Extract the [x, y] coordinate from the center of the cell holding the provided text.  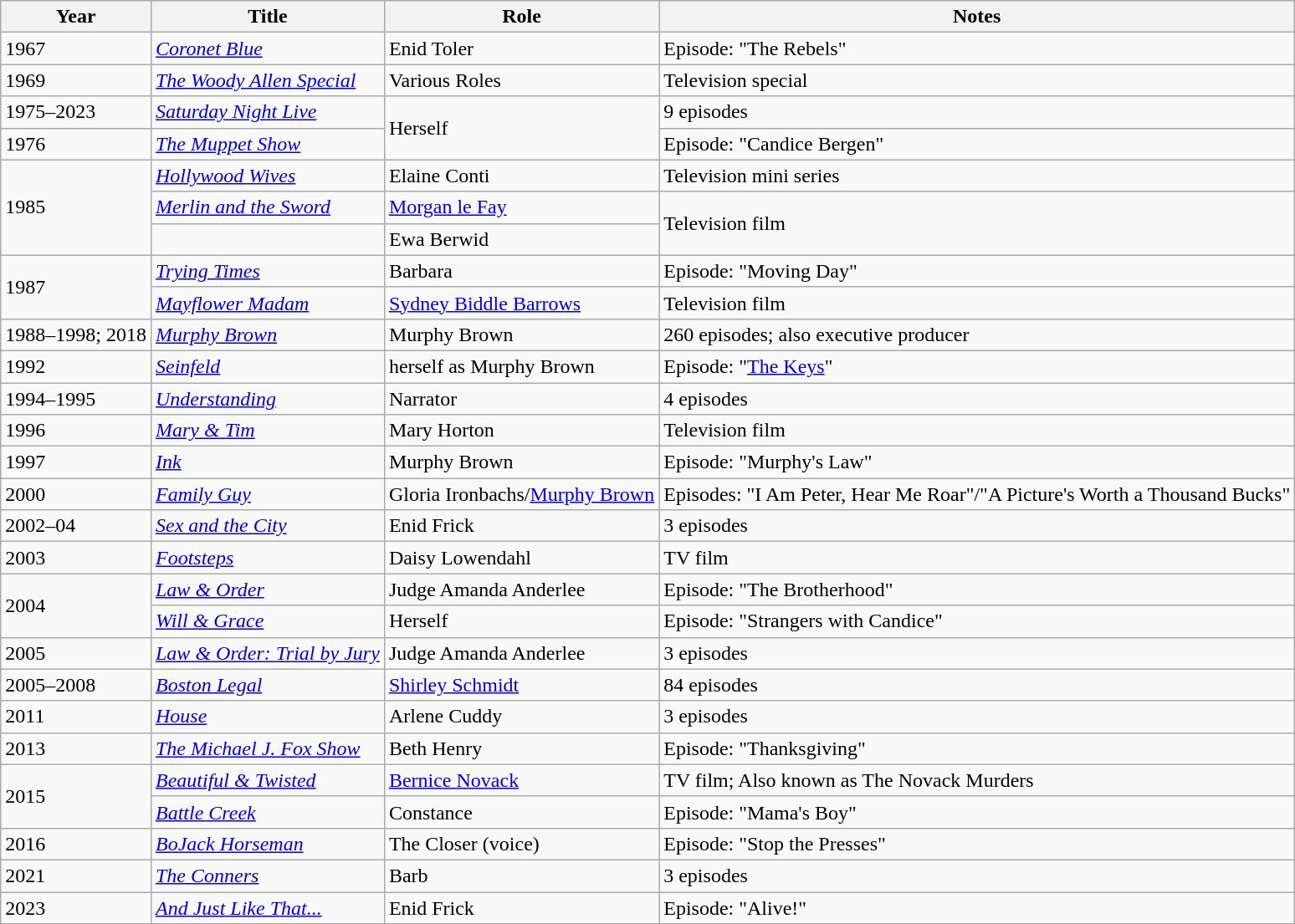
Episode: "Thanksgiving" [977, 748]
Episode: "The Rebels" [977, 48]
1997 [76, 462]
Ink [268, 462]
Daisy Lowendahl [521, 558]
2016 [76, 844]
2003 [76, 558]
Will & Grace [268, 621]
Various Roles [521, 80]
The Conners [268, 876]
Hollywood Wives [268, 176]
Television special [977, 80]
2015 [76, 796]
House [268, 717]
Constance [521, 812]
Barb [521, 876]
Battle Creek [268, 812]
Morgan le Fay [521, 207]
2011 [76, 717]
Trying Times [268, 271]
Role [521, 17]
Episodes: "I Am Peter, Hear Me Roar"/"A Picture's Worth a Thousand Bucks" [977, 494]
Beautiful & Twisted [268, 780]
1988–1998; 2018 [76, 334]
Episode: "Strangers with Candice" [977, 621]
The Michael J. Fox Show [268, 748]
4 episodes [977, 399]
1992 [76, 366]
2005 [76, 653]
herself as Murphy Brown [521, 366]
84 episodes [977, 685]
1996 [76, 431]
Coronet Blue [268, 48]
Episode: "Alive!" [977, 907]
1987 [76, 287]
BoJack Horseman [268, 844]
Sydney Biddle Barrows [521, 303]
2023 [76, 907]
Mayflower Madam [268, 303]
Arlene Cuddy [521, 717]
Elaine Conti [521, 176]
2004 [76, 605]
260 episodes; also executive producer [977, 334]
Ewa Berwid [521, 239]
Notes [977, 17]
Family Guy [268, 494]
Year [76, 17]
1985 [76, 207]
The Woody Allen Special [268, 80]
Footsteps [268, 558]
Understanding [268, 399]
1969 [76, 80]
The Closer (voice) [521, 844]
TV film; Also known as The Novack Murders [977, 780]
TV film [977, 558]
Beth Henry [521, 748]
Episode: "Mama's Boy" [977, 812]
1976 [76, 144]
Episode: "Moving Day" [977, 271]
1967 [76, 48]
Mary & Tim [268, 431]
Episode: "The Brotherhood" [977, 590]
2013 [76, 748]
Enid Toler [521, 48]
Title [268, 17]
1994–1995 [76, 399]
1975–2023 [76, 112]
Mary Horton [521, 431]
Seinfeld [268, 366]
Television mini series [977, 176]
And Just Like That... [268, 907]
2021 [76, 876]
Barbara [521, 271]
Bernice Novack [521, 780]
Episode: "Candice Bergen" [977, 144]
Episode: "Stop the Presses" [977, 844]
Saturday Night Live [268, 112]
2005–2008 [76, 685]
Sex and the City [268, 526]
9 episodes [977, 112]
Shirley Schmidt [521, 685]
Episode: "The Keys" [977, 366]
Law & Order [268, 590]
2000 [76, 494]
2002–04 [76, 526]
The Muppet Show [268, 144]
Law & Order: Trial by Jury [268, 653]
Narrator [521, 399]
Boston Legal [268, 685]
Gloria Ironbachs/Murphy Brown [521, 494]
Episode: "Murphy's Law" [977, 462]
Merlin and the Sword [268, 207]
